From the cell containing the given text, extract its center point as [x, y] coordinate. 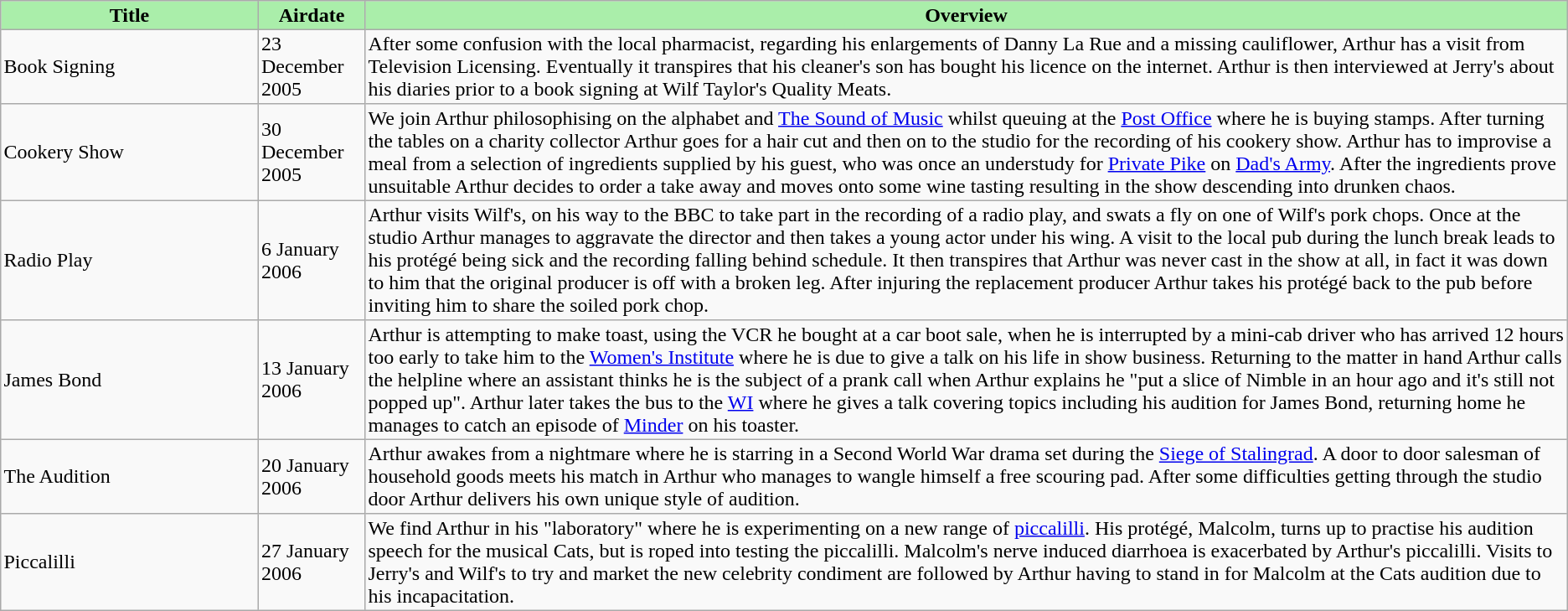
13 January 2006 [312, 380]
Title [130, 15]
The Audition [130, 476]
6 January 2006 [312, 260]
Book Signing [130, 66]
James Bond [130, 380]
Cookery Show [130, 153]
Overview [967, 15]
Radio Play [130, 260]
20 January 2006 [312, 476]
23 December 2005 [312, 66]
Airdate [312, 15]
30 December 2005 [312, 153]
Piccalilli [130, 562]
27 January 2006 [312, 562]
